Provide the [x, y] coordinate of the cell's center where the given text is located.  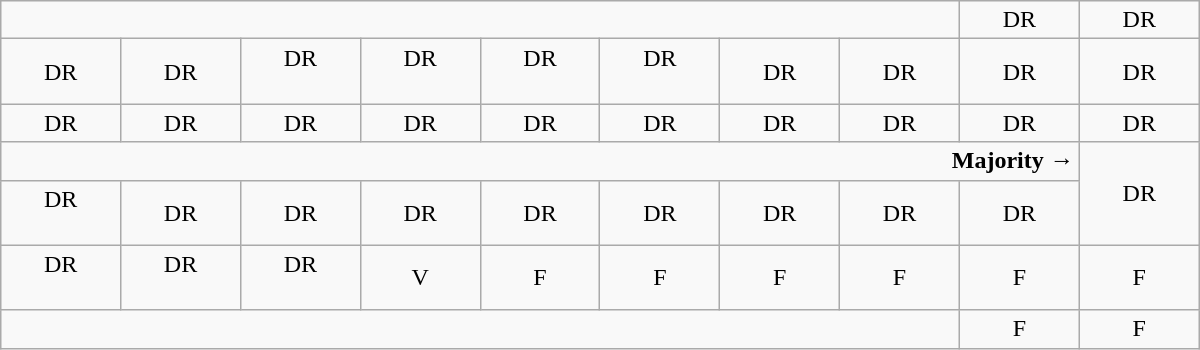
V [420, 278]
Majority → [540, 161]
